Locate the cell with the specified text and output its [X, Y] center coordinate. 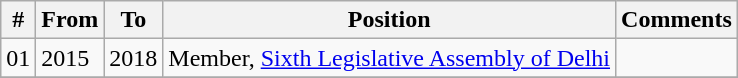
Member, Sixth Legislative Assembly of Delhi [390, 58]
Comments [677, 20]
2015 [70, 58]
From [70, 20]
2018 [134, 58]
Position [390, 20]
To [134, 20]
01 [18, 58]
# [18, 20]
